Find where the given text appears and provide that cell's center as (X, Y) coordinate. 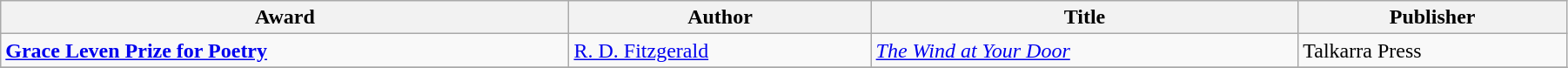
R. D. Fitzgerald (720, 51)
Talkarra Press (1432, 51)
The Wind at Your Door (1084, 51)
Award (285, 17)
Publisher (1432, 17)
Grace Leven Prize for Poetry (285, 51)
Title (1084, 17)
Author (720, 17)
